Search for the cell housing the specified text and yield its [X, Y] center coordinate. 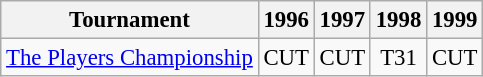
1999 [455, 20]
T31 [398, 58]
1996 [286, 20]
The Players Championship [130, 58]
1998 [398, 20]
1997 [342, 20]
Tournament [130, 20]
